Output the [x, y] coordinate of the center of the cell containing the given text.  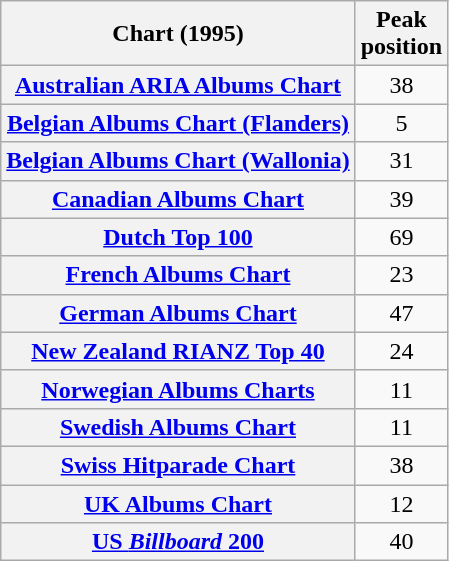
US Billboard 200 [178, 542]
Chart (1995) [178, 34]
New Zealand RIANZ Top 40 [178, 351]
Belgian Albums Chart (Wallonia) [178, 161]
Belgian Albums Chart (Flanders) [178, 123]
Swedish Albums Chart [178, 427]
Swiss Hitparade Chart [178, 465]
Peakposition [401, 34]
Canadian Albums Chart [178, 199]
24 [401, 351]
69 [401, 237]
French Albums Chart [178, 275]
Australian ARIA Albums Chart [178, 85]
23 [401, 275]
5 [401, 123]
40 [401, 542]
39 [401, 199]
Dutch Top 100 [178, 237]
German Albums Chart [178, 313]
31 [401, 161]
47 [401, 313]
UK Albums Chart [178, 503]
Norwegian Albums Charts [178, 389]
12 [401, 503]
